Determine the (X, Y) coordinate at the center of the cell enclosing the given text.  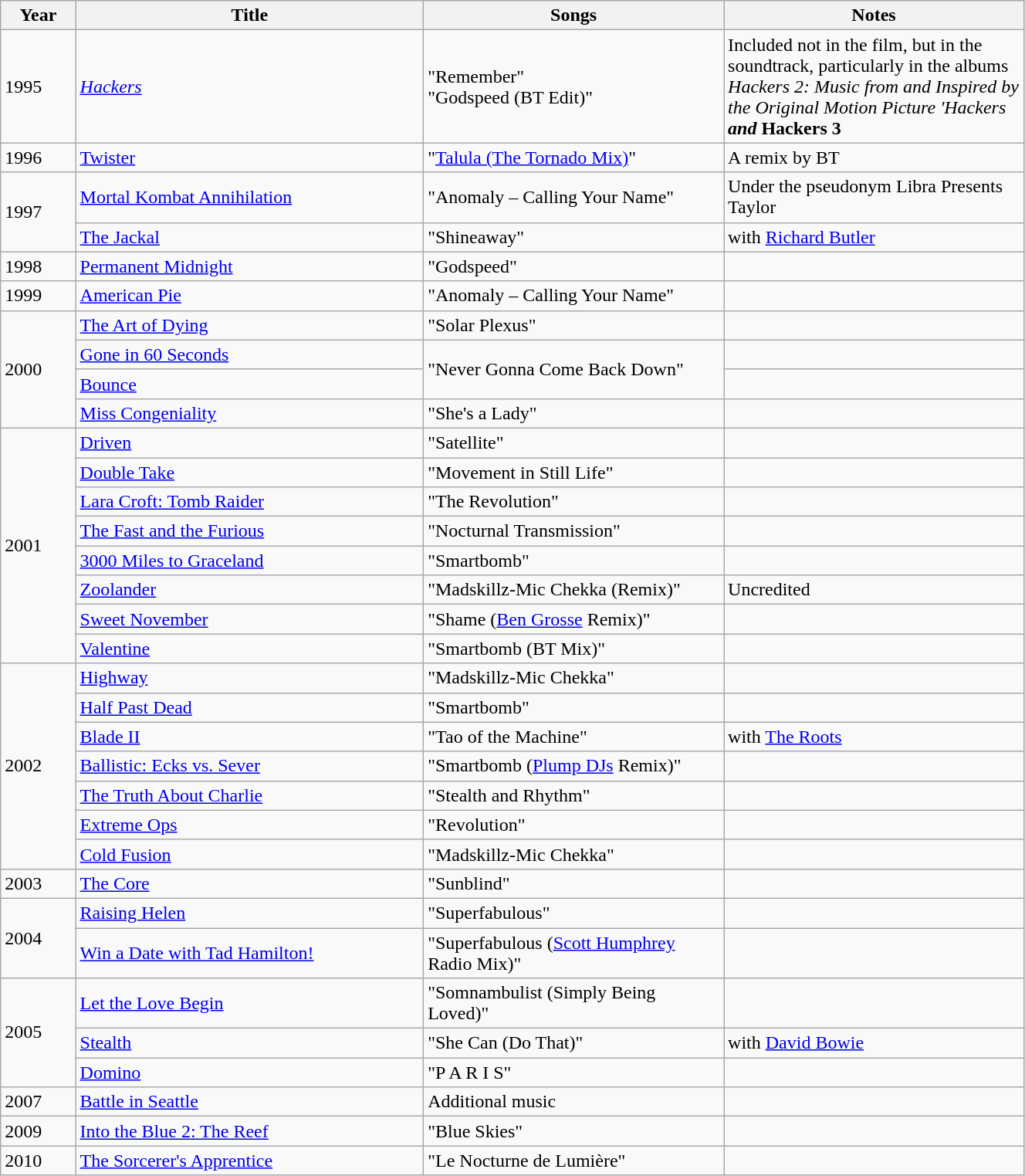
"Shame (Ben Grosse Remix)" (574, 619)
"Somnambulist (Simply Being Loved)" (574, 1004)
Extreme Ops (250, 825)
"P A R I S" (574, 1073)
2007 (39, 1102)
"The Revolution" (574, 502)
Additional music (574, 1102)
"Shineaway" (574, 237)
"Tao of the Machine" (574, 737)
American Pie (250, 296)
A remix by BT (874, 158)
Permanent Midnight (250, 266)
"Madskillz-Mic Chekka (Remix)" (574, 590)
1999 (39, 296)
"Superfabulous" (574, 913)
with David Bowie (874, 1043)
Highway (250, 678)
"Revolution" (574, 825)
"Godspeed" (574, 266)
The Fast and the Furious (250, 531)
The Core (250, 883)
The Art of Dying (250, 325)
The Truth About Charlie (250, 795)
Year (39, 15)
Ballistic: Ecks vs. Sever (250, 766)
3000 Miles to Graceland (250, 561)
Hackers (250, 86)
"Movement in Still Life" (574, 472)
"Smartbomb (Plump DJs Remix)" (574, 766)
Half Past Dead (250, 707)
"She's a Lady" (574, 413)
Under the pseudonym Libra Presents Taylor (874, 198)
"Sunblind" (574, 883)
"Smartbomb (BT Mix)" (574, 649)
2002 (39, 766)
Sweet November (250, 619)
Stealth (250, 1043)
2003 (39, 883)
Driven (250, 442)
2010 (39, 1161)
"Stealth and Rhythm" (574, 795)
with The Roots (874, 737)
1996 (39, 158)
"Never Gonna Come Back Down" (574, 369)
Mortal Kombat Annihilation (250, 198)
Cold Fusion (250, 854)
Domino (250, 1073)
"Talula (The Tornado Mix)" (574, 158)
with Richard Butler (874, 237)
Gone in 60 Seconds (250, 354)
Zoolander (250, 590)
Into the Blue 2: The Reef (250, 1131)
2001 (39, 545)
Miss Congeniality (250, 413)
Blade II (250, 737)
2005 (39, 1033)
Valentine (250, 649)
"Nocturnal Transmission" (574, 531)
"Superfabulous (Scott Humphrey Radio Mix)" (574, 953)
The Sorcerer's Apprentice (250, 1161)
"Le Nocturne de Lumière" (574, 1161)
Songs (574, 15)
"Blue Skies" (574, 1131)
1998 (39, 266)
Battle in Seattle (250, 1102)
"Remember""Godspeed (BT Edit)" (574, 86)
"Solar Plexus" (574, 325)
Raising Helen (250, 913)
Win a Date with Tad Hamilton! (250, 953)
Double Take (250, 472)
Lara Croft: Tomb Raider (250, 502)
2000 (39, 369)
"She Can (Do That)" (574, 1043)
1995 (39, 86)
Twister (250, 158)
"Satellite" (574, 442)
Bounce (250, 384)
2004 (39, 937)
Title (250, 15)
The Jackal (250, 237)
Notes (874, 15)
2009 (39, 1131)
1997 (39, 212)
Let the Love Begin (250, 1004)
Uncredited (874, 590)
